Return the (X, Y) coordinate for the center point of the cell that contains the specified text.  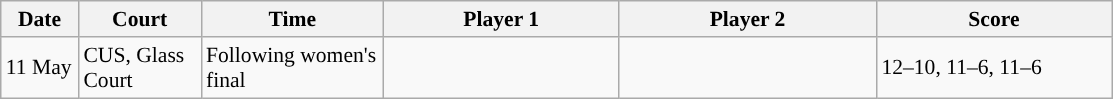
Time (292, 19)
Court (140, 19)
CUS, Glass Court (140, 68)
Score (994, 19)
Player 2 (748, 19)
Following women's final (292, 68)
Date (40, 19)
12–10, 11–6, 11–6 (994, 68)
Player 1 (502, 19)
11 May (40, 68)
